Find where the given text appears and provide that cell's center as [X, Y] coordinate. 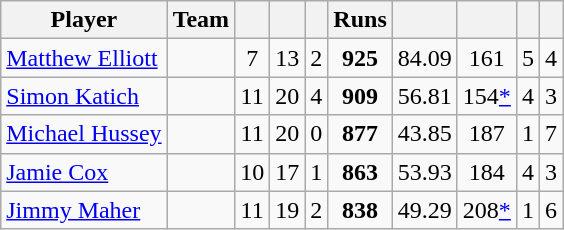
0 [316, 134]
Simon Katich [84, 96]
Player [84, 20]
154* [486, 96]
17 [288, 172]
Michael Hussey [84, 134]
877 [360, 134]
184 [486, 172]
84.09 [424, 58]
Matthew Elliott [84, 58]
10 [252, 172]
56.81 [424, 96]
925 [360, 58]
Jimmy Maher [84, 210]
187 [486, 134]
208* [486, 210]
Team [201, 20]
19 [288, 210]
863 [360, 172]
838 [360, 210]
6 [550, 210]
909 [360, 96]
49.29 [424, 210]
5 [528, 58]
161 [486, 58]
13 [288, 58]
43.85 [424, 134]
Jamie Cox [84, 172]
Runs [360, 20]
53.93 [424, 172]
